From the cell containing the given text, extract its center point as (x, y) coordinate. 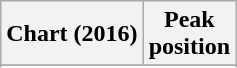
Chart (2016) (72, 34)
Peakposition (189, 34)
